Search for the cell housing the specified text and yield its (X, Y) center coordinate. 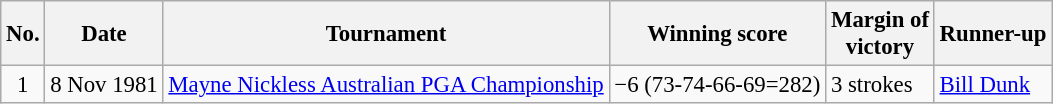
Date (104, 34)
1 (23, 85)
Bill Dunk (992, 85)
No. (23, 34)
Runner-up (992, 34)
3 strokes (880, 85)
Tournament (386, 34)
−6 (73-74-66-69=282) (718, 85)
Mayne Nickless Australian PGA Championship (386, 85)
8 Nov 1981 (104, 85)
Margin ofvictory (880, 34)
Winning score (718, 34)
